Extract the (X, Y) coordinate from the center of the cell holding the provided text.  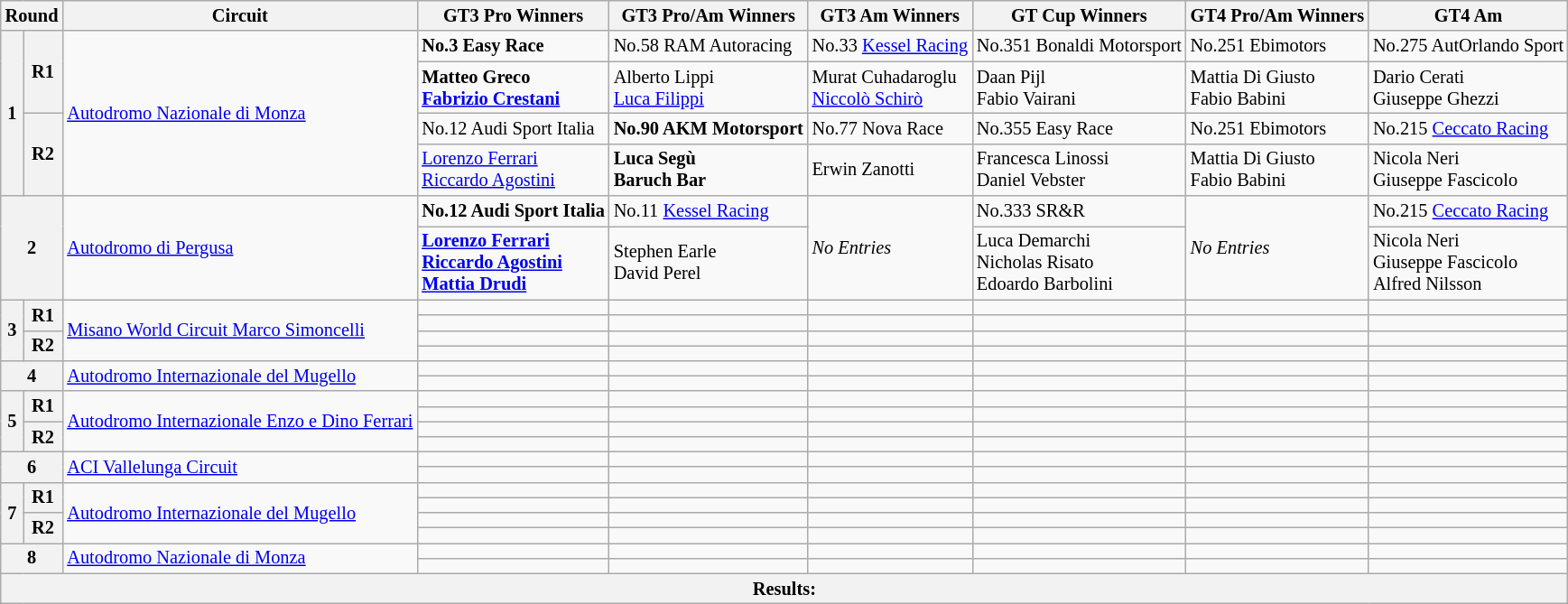
No.3 Easy Race (513, 46)
Alberto Lippi Luca Filippi (709, 88)
Autodromo Internazionale Enzo e Dino Ferrari (240, 421)
Nicola Neri Giuseppe Fascicolo (1468, 170)
No.77 Nova Race (890, 128)
Round (32, 15)
No.355 Easy Race (1080, 128)
GT4 Am (1468, 15)
Luca Demarchi Nicholas Risato Edoardo Barbolini (1080, 263)
No.333 SR&R (1080, 211)
Francesca Linossi Daniel Vebster (1080, 170)
No.58 RAM Autoracing (709, 46)
4 (32, 376)
GT3 Am Winners (890, 15)
Autodromo di Pergusa (240, 247)
Lorenzo Ferrari Riccardo Agostini (513, 170)
Nicola Neri Giuseppe Fascicolo Alfred Nilsson (1468, 263)
Erwin Zanotti (890, 170)
6 (32, 467)
Lorenzo Ferrari Riccardo Agostini Mattia Drudi (513, 263)
Results: (784, 589)
7 (13, 513)
GT3 Pro/Am Winners (709, 15)
Dario Cerati Giuseppe Ghezzi (1468, 88)
5 (13, 421)
Daan Pijl Fabio Vairani (1080, 88)
Circuit (240, 15)
No.275 AutOrlando Sport (1468, 46)
Murat Cuhadaroglu Niccolò Schirò (890, 88)
2 (32, 247)
3 (13, 330)
Misano World Circuit Marco Simoncelli (240, 330)
No.11 Kessel Racing (709, 211)
Stephen Earle David Perel (709, 263)
1 (13, 114)
Luca Segù Baruch Bar (709, 170)
No.351 Bonaldi Motorsport (1080, 46)
No.90 AKM Motorsport (709, 128)
ACI Vallelunga Circuit (240, 467)
Matteo Greco Fabrizio Crestani (513, 88)
8 (32, 558)
GT3 Pro Winners (513, 15)
GT4 Pro/Am Winners (1277, 15)
GT Cup Winners (1080, 15)
No.33 Kessel Racing (890, 46)
